Extract the (X, Y) coordinate from the center of the cell holding the provided text.  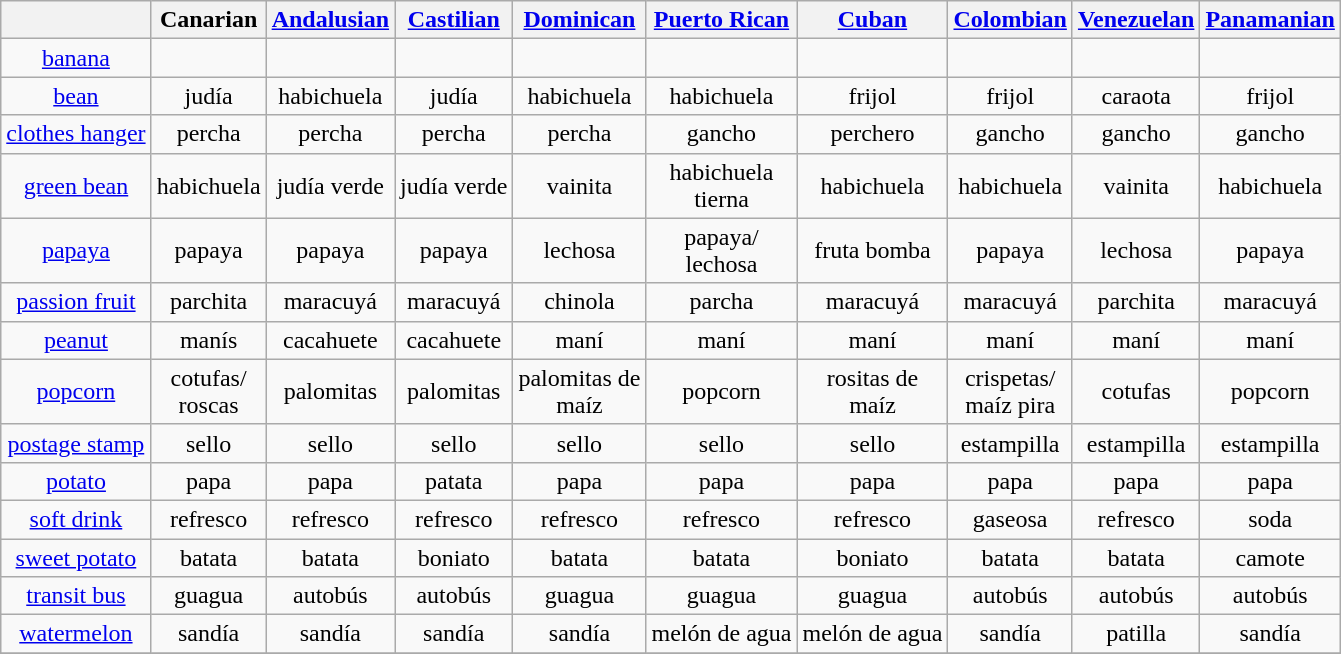
manís (208, 340)
clothes hanger (76, 134)
sweet potato (76, 557)
Puerto Rican (722, 20)
cotufas/roscas (208, 392)
transit bus (76, 596)
rositas de maíz (872, 392)
Castilian (454, 20)
Dominican (580, 20)
postage stamp (76, 443)
crispetas/ maíz pira (1010, 392)
camote (1270, 557)
Venezuelan (1136, 20)
passion fruit (76, 302)
palomitas de maíz (580, 392)
potato (76, 481)
Cuban (872, 20)
soda (1270, 519)
peanut (76, 340)
cotufas (1136, 392)
patata (454, 481)
caraota (1136, 96)
Panamanian (1270, 20)
papaya/lechosa (722, 250)
patilla (1136, 634)
banana (76, 58)
soft drink (76, 519)
chinola (580, 302)
Colombian (1010, 20)
green bean (76, 186)
Andalusian (330, 20)
Canarian (208, 20)
watermelon (76, 634)
gaseosa (1010, 519)
habichuelatierna (722, 186)
bean (76, 96)
fruta bomba (872, 250)
perchero (872, 134)
parcha (722, 302)
